Search for the cell housing the specified text and yield its [X, Y] center coordinate. 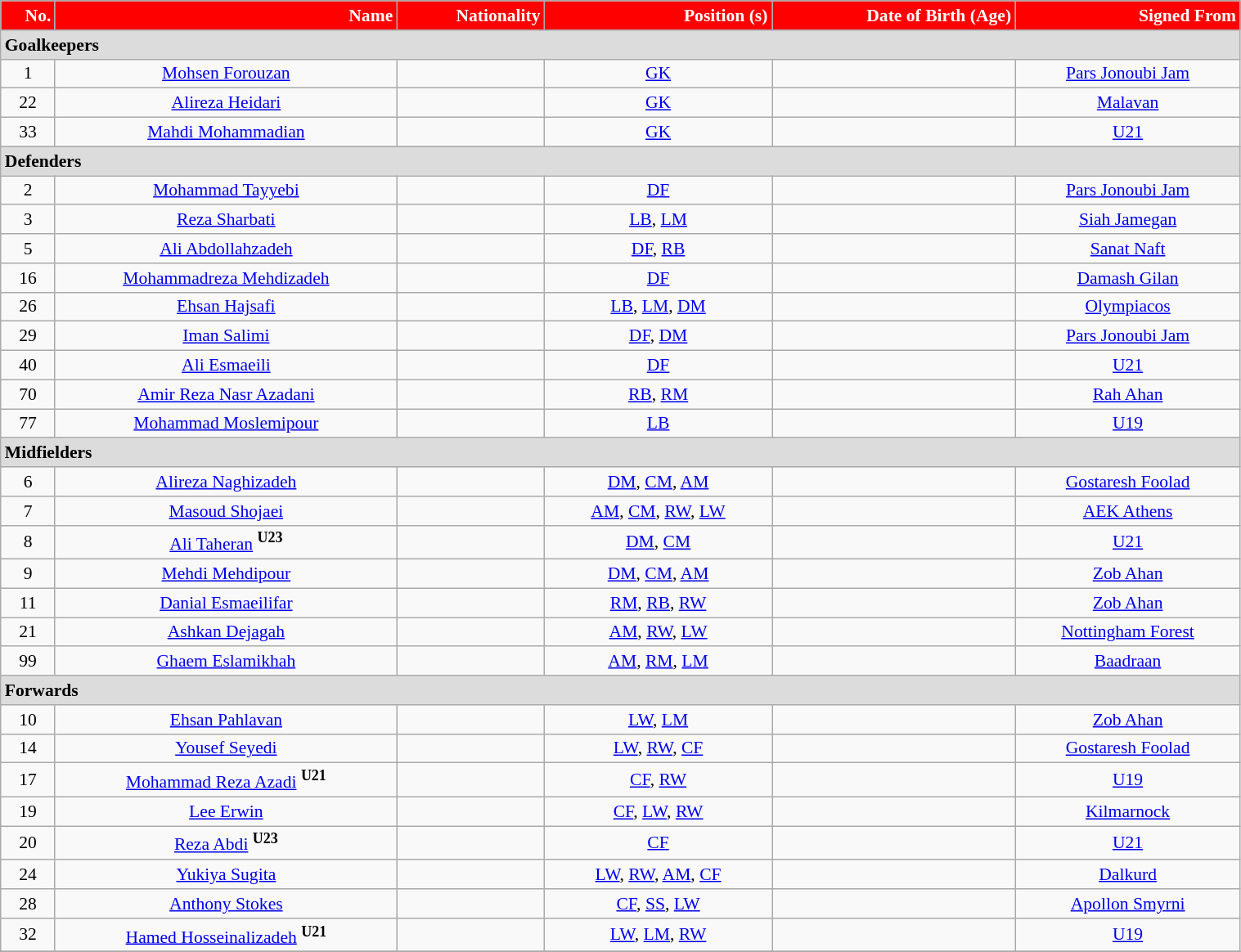
Ashkan Dejagah [226, 632]
LW, LM, RW [659, 936]
Apollon Smyrni [1127, 904]
3 [28, 220]
LB [659, 424]
Siah Jamegan [1127, 220]
21 [28, 632]
RB, RM [659, 394]
Anthony Stokes [226, 904]
Mohsen Forouzan [226, 74]
Nottingham Forest [1127, 632]
Defenders [620, 161]
7 [28, 511]
CF, SS, LW [659, 904]
8 [28, 541]
LB, LM, DM [659, 307]
6 [28, 482]
Yukiya Sugita [226, 874]
Mohammad Reza Azadi U21 [226, 780]
Reza Abdi U23 [226, 842]
20 [28, 842]
CF, RW [659, 780]
Masoud Shojaei [226, 511]
24 [28, 874]
LW, LM [659, 720]
Reza Sharbati [226, 220]
Forwards [620, 690]
19 [28, 811]
40 [28, 366]
Malavan [1127, 103]
Damash Gilan [1127, 278]
Sanat Naft [1127, 249]
Mohammad Tayyebi [226, 191]
17 [28, 780]
LB, LM [659, 220]
77 [28, 424]
11 [28, 603]
Midfielders [620, 453]
1 [28, 74]
29 [28, 336]
Name [226, 16]
2 [28, 191]
16 [28, 278]
Kilmarnock [1127, 811]
33 [28, 132]
Baadraan [1127, 662]
CF, LW, RW [659, 811]
No. [28, 16]
DF, RB [659, 249]
Ali Abdollahzadeh [226, 249]
22 [28, 103]
AEK Athens [1127, 511]
Yousef Seyedi [226, 748]
70 [28, 394]
10 [28, 720]
Lee Erwin [226, 811]
Nationality [470, 16]
Mehdi Mehdipour [226, 574]
Dalkurd [1127, 874]
Mahdi Mohammadian [226, 132]
99 [28, 662]
Mohammad Moslemipour [226, 424]
LW, RW, AM, CF [659, 874]
DF, DM [659, 336]
RM, RB, RW [659, 603]
CF [659, 842]
Ehsan Pahlavan [226, 720]
Ali Esmaeili [226, 366]
Ali Taheran U23 [226, 541]
AM, RM, LM [659, 662]
28 [28, 904]
Date of Birth (Age) [894, 16]
AM, RW, LW [659, 632]
9 [28, 574]
Alireza Naghizadeh [226, 482]
5 [28, 249]
DM, CM [659, 541]
Position (s) [659, 16]
Amir Reza Nasr Azadani [226, 394]
LW, RW, CF [659, 748]
Ehsan Hajsafi [226, 307]
Rah Ahan [1127, 394]
Ghaem Eslamikhah [226, 662]
14 [28, 748]
Goalkeepers [620, 45]
32 [28, 936]
Mohammadreza Mehdizadeh [226, 278]
Hamed Hosseinalizadeh U21 [226, 936]
Signed From [1127, 16]
26 [28, 307]
Danial Esmaeilifar [226, 603]
Olympiacos [1127, 307]
Iman Salimi [226, 336]
AM, CM, RW, LW [659, 511]
Alireza Heidari [226, 103]
